Scan for the cell matching the given text and deliver its (x, y) coordinate at center. 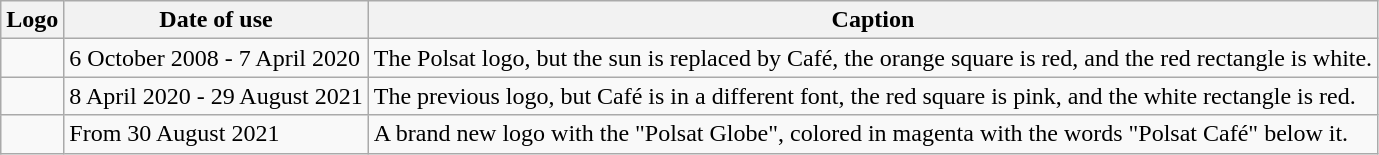
6 October 2008 - 7 April 2020 (216, 58)
Caption (872, 20)
From 30 August 2021 (216, 134)
Logo (32, 20)
The Polsat logo, but the sun is replaced by Café, the orange square is red, and the red rectangle is white. (872, 58)
A brand new logo with the "Polsat Globe", colored in magenta with the words "Polsat Café" below it. (872, 134)
8 April 2020 - 29 August 2021 (216, 96)
The previous logo, but Café is in a different font, the red square is pink, and the white rectangle is red. (872, 96)
Date of use (216, 20)
